Provide the (X, Y) coordinate of the cell's center where the given text is located.  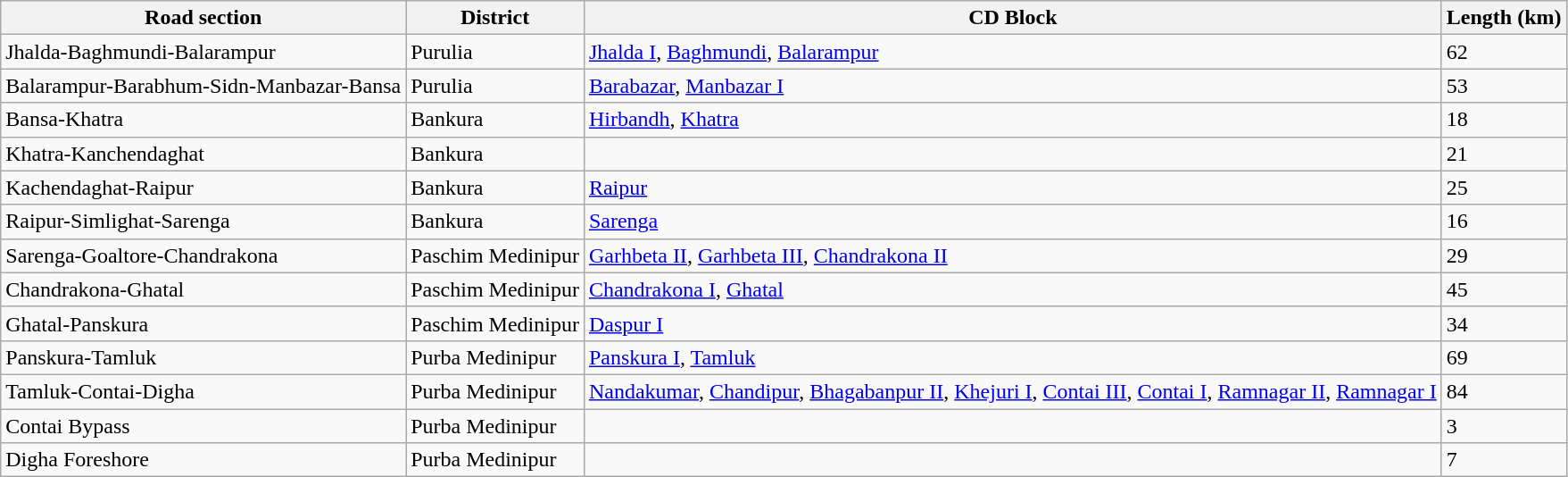
Jhalda-Baghmundi-Balarampur (203, 52)
Length (km) (1504, 18)
Sarenga-Goaltore-Chandrakona (203, 255)
Balarampur-Barabhum-Sidn-Manbazar-Bansa (203, 86)
Garhbeta II, Garhbeta III, Chandrakona II (1012, 255)
Kachendaghat-Raipur (203, 188)
21 (1504, 154)
62 (1504, 52)
29 (1504, 255)
Chandrakona I, Ghatal (1012, 289)
18 (1504, 120)
69 (1504, 357)
53 (1504, 86)
Road section (203, 18)
Hirbandh, Khatra (1012, 120)
Bansa-Khatra (203, 120)
Raipur-Simlighat-Sarenga (203, 222)
Sarenga (1012, 222)
Barabazar, Manbazar I (1012, 86)
7 (1504, 460)
34 (1504, 323)
3 (1504, 426)
Daspur I (1012, 323)
Chandrakona-Ghatal (203, 289)
Raipur (1012, 188)
Contai Bypass (203, 426)
25 (1504, 188)
Jhalda I, Baghmundi, Balarampur (1012, 52)
45 (1504, 289)
Digha Foreshore (203, 460)
Ghatal-Panskura (203, 323)
Nandakumar, Chandipur, Bhagabanpur II, Khejuri I, Contai III, Contai I, Ramnagar II, Ramnagar I (1012, 391)
16 (1504, 222)
Panskura-Tamluk (203, 357)
84 (1504, 391)
CD Block (1012, 18)
Panskura I, Tamluk (1012, 357)
Khatra-Kanchendaghat (203, 154)
District (495, 18)
Tamluk-Contai-Digha (203, 391)
